Scan for the cell matching the given text and deliver its [X, Y] coordinate at center. 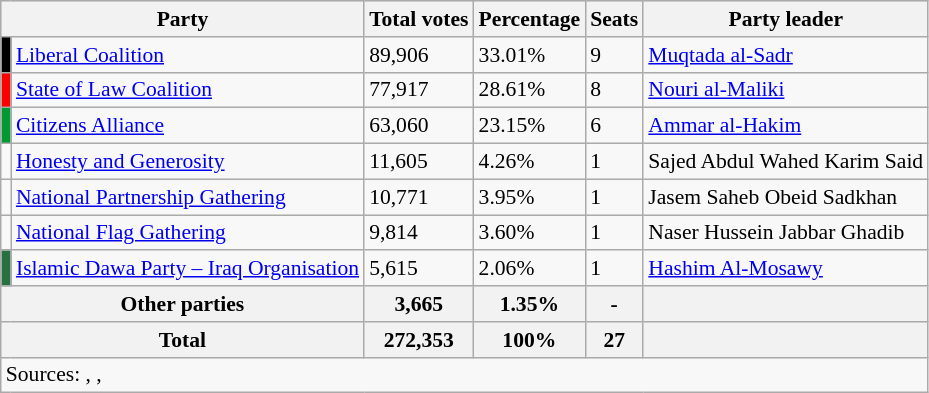
Muqtada al-Sadr [786, 55]
1.35% [530, 304]
Sources: , , [464, 375]
National Flag Gathering [188, 233]
89,906 [418, 55]
Nouri al-Maliki [786, 90]
9,814 [418, 233]
3.60% [530, 233]
Naser Hussein Jabbar Ghadib [786, 233]
National Partnership Gathering [188, 197]
Honesty and Generosity [188, 162]
33.01% [530, 55]
Percentage [530, 19]
Jasem Saheb Obeid Sadkhan [786, 197]
Ammar al-Hakim [786, 126]
Seats [614, 19]
6 [614, 126]
10,771 [418, 197]
3.95% [530, 197]
2.06% [530, 269]
Party leader [786, 19]
100% [530, 340]
Citizens Alliance [188, 126]
3,665 [418, 304]
- [614, 304]
Islamic Dawa Party – Iraq Organisation [188, 269]
28.61% [530, 90]
9 [614, 55]
State of Law Coalition [188, 90]
Total [182, 340]
23.15% [530, 126]
4.26% [530, 162]
272,353 [418, 340]
Total votes [418, 19]
Party [182, 19]
Sajed Abdul Wahed Karim Said [786, 162]
8 [614, 90]
Liberal Coalition [188, 55]
5,615 [418, 269]
27 [614, 340]
Hashim Al-Mosawy [786, 269]
63,060 [418, 126]
Other parties [182, 304]
77,917 [418, 90]
11,605 [418, 162]
